Provide the (x, y) coordinate of the cell's center where the given text is located.  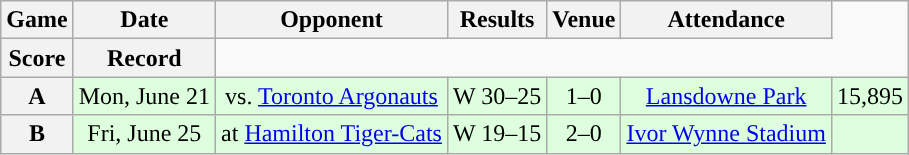
A (37, 96)
Date (144, 20)
W 19–15 (496, 134)
Game (37, 20)
W 30–25 (496, 96)
Fri, June 25 (144, 134)
Score (37, 58)
Mon, June 21 (144, 96)
B (37, 134)
Attendance (726, 20)
Ivor Wynne Stadium (726, 134)
Results (496, 20)
Opponent (332, 20)
Lansdowne Park (726, 96)
at Hamilton Tiger-Cats (332, 134)
15,895 (870, 96)
vs. Toronto Argonauts (332, 96)
Venue (584, 20)
2–0 (584, 134)
Record (144, 58)
1–0 (584, 96)
